Capture the cell that displays the provided text and extract its (X, Y) central coordinate. 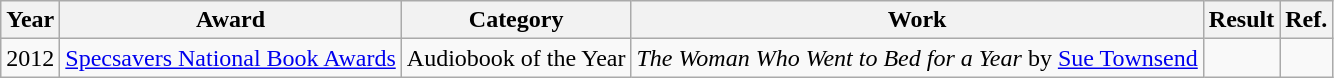
Award (230, 20)
Audiobook of the Year (516, 58)
Ref. (1306, 20)
Result (1241, 20)
Work (917, 20)
2012 (30, 58)
Year (30, 20)
Specsavers National Book Awards (230, 58)
The Woman Who Went to Bed for a Year by Sue Townsend (917, 58)
Category (516, 20)
